Capture the cell that displays the provided text and extract its (X, Y) central coordinate. 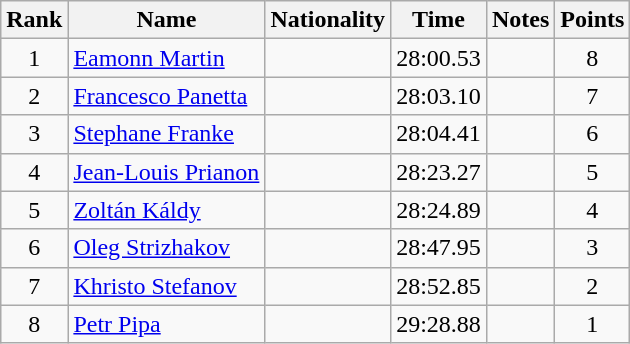
Khristo Stefanov (166, 286)
Rank (34, 20)
Petr Pipa (166, 324)
Eamonn Martin (166, 58)
28:24.89 (439, 210)
Oleg Strizhakov (166, 248)
Time (439, 20)
28:04.41 (439, 134)
Name (166, 20)
28:52.85 (439, 286)
Francesco Panetta (166, 96)
28:47.95 (439, 248)
29:28.88 (439, 324)
28:00.53 (439, 58)
Jean-Louis Prianon (166, 172)
Notes (520, 20)
Stephane Franke (166, 134)
Points (592, 20)
28:23.27 (439, 172)
28:03.10 (439, 96)
Zoltán Káldy (166, 210)
Nationality (328, 20)
